Return (X, Y) of the center of cell containing provided text 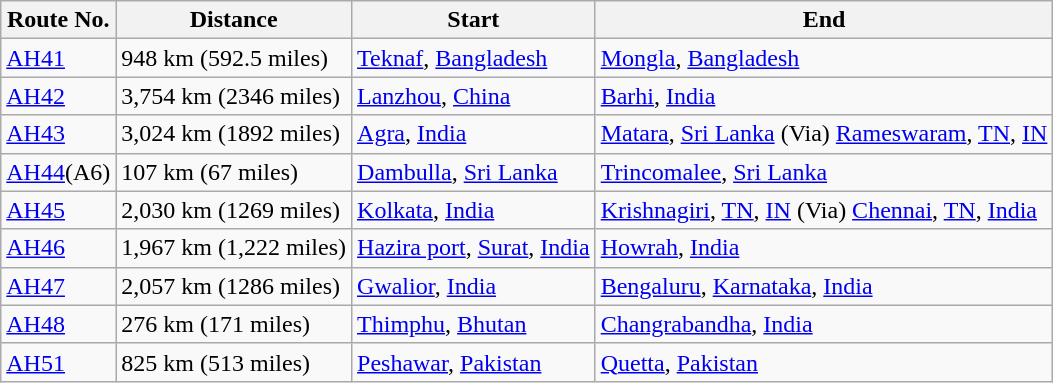
End (824, 20)
AH45 (58, 210)
Thimphu, Bhutan (474, 324)
Hazira port, Surat, India (474, 248)
AH42 (58, 96)
2,030 km (1269 miles) (234, 210)
AH46 (58, 248)
AH41 (58, 58)
Mongla, Bangladesh (824, 58)
Lanzhou, China (474, 96)
825 km (513 miles) (234, 362)
Krishnagiri, TN, IN (Via) Chennai, TN, India (824, 210)
Peshawar, Pakistan (474, 362)
Gwalior, India (474, 286)
AH47 (58, 286)
Dambulla, Sri Lanka (474, 172)
3,024 km (1892 miles) (234, 134)
948 km (592.5 miles) (234, 58)
Kolkata, India (474, 210)
107 km (67 miles) (234, 172)
AH51 (58, 362)
Route No. (58, 20)
Bengaluru, Karnataka, India (824, 286)
2,057 km (1286 miles) (234, 286)
Changrabandha, India (824, 324)
Agra, India (474, 134)
Start (474, 20)
Teknaf, Bangladesh (474, 58)
Distance (234, 20)
Matara, Sri Lanka (Via) Rameswaram, TN, IN (824, 134)
Trincomalee, Sri Lanka (824, 172)
AH44(A6) (58, 172)
Barhi, India (824, 96)
276 km (171 miles) (234, 324)
Quetta, Pakistan (824, 362)
Howrah, India (824, 248)
1,967 km (1,222 miles) (234, 248)
AH43 (58, 134)
AH48 (58, 324)
3,754 km (2346 miles) (234, 96)
